Detect which cell encompasses the target text, then output its [x, y] center coordinate. 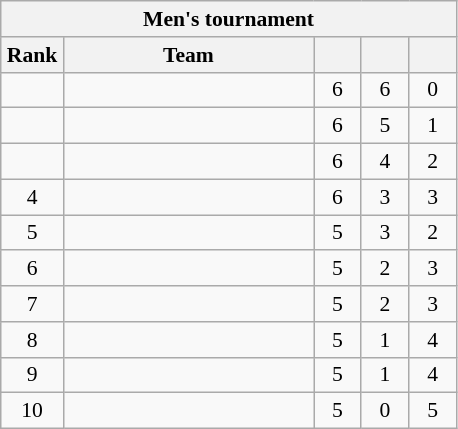
Team [188, 55]
Rank [32, 55]
8 [32, 340]
7 [32, 304]
Men's tournament [229, 19]
9 [32, 375]
10 [32, 411]
